Provide the [x, y] coordinate of the cell's center where the given text is located.  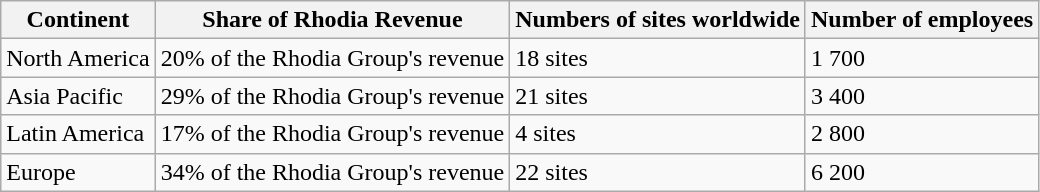
Europe [78, 172]
Latin America [78, 134]
3 400 [922, 96]
17% of the Rhodia Group's revenue [332, 134]
20% of the Rhodia Group's revenue [332, 58]
18 sites [658, 58]
1 700 [922, 58]
29% of the Rhodia Group's revenue [332, 96]
North America [78, 58]
22 sites [658, 172]
21 sites [658, 96]
6 200 [922, 172]
Asia Pacific [78, 96]
Numbers of sites worldwide [658, 20]
2 800 [922, 134]
Continent [78, 20]
Number of employees [922, 20]
4 sites [658, 134]
34% of the Rhodia Group's revenue [332, 172]
Share of Rhodia Revenue [332, 20]
